For the text-containing cell, return its midpoint in (X, Y) coordinate format. 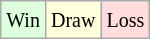
Loss (126, 20)
Win (24, 20)
Draw (72, 20)
